Determine the [X, Y] coordinate at the center of the cell enclosing the given text.  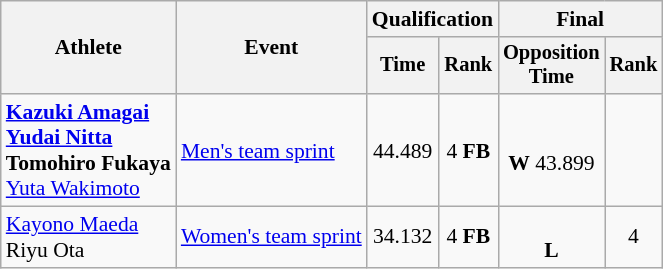
Athlete [88, 48]
Men's team sprint [272, 150]
Qualification [432, 19]
Time [403, 66]
34.132 [403, 238]
L [552, 238]
Final [580, 19]
4 [634, 238]
44.489 [403, 150]
Women's team sprint [272, 238]
Kazuki AmagaiYudai NittaTomohiro FukayaYuta Wakimoto [88, 150]
W 43.899 [552, 150]
Kayono MaedaRiyu Ota [88, 238]
Event [272, 48]
OppositionTime [552, 66]
